Pinpoint the cell where the given text exists, returning its [x, y] midpoint coordinate. 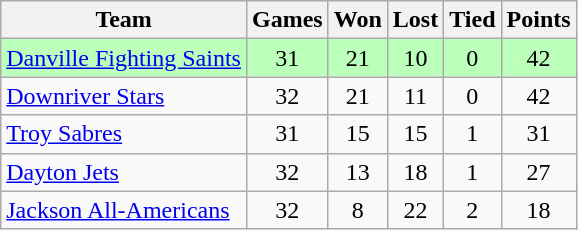
Tied [472, 20]
Danville Fighting Saints [124, 58]
Dayton Jets [124, 172]
Team [124, 20]
Lost [415, 20]
22 [415, 210]
Points [538, 20]
10 [415, 58]
11 [415, 96]
2 [472, 210]
Jackson All-Americans [124, 210]
Troy Sabres [124, 134]
13 [358, 172]
8 [358, 210]
27 [538, 172]
Won [358, 20]
Games [287, 20]
Downriver Stars [124, 96]
